Pinpoint the cell where the given text exists, returning its (X, Y) midpoint coordinate. 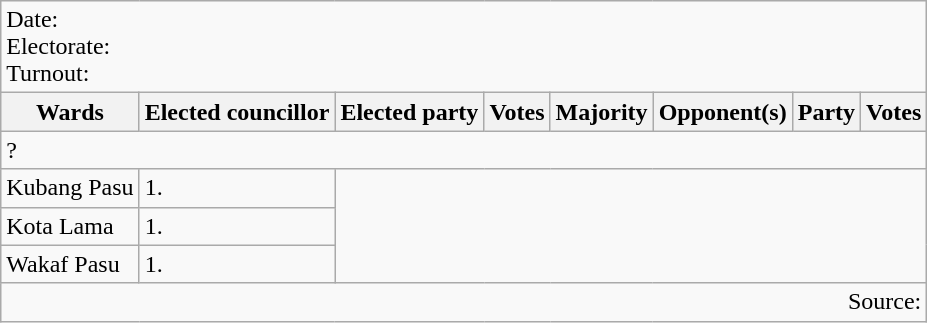
Kubang Pasu (70, 188)
Wards (70, 112)
? (464, 150)
Majority (602, 112)
Kota Lama (70, 226)
Date: Electorate: Turnout: (464, 47)
Wakaf Pasu (70, 264)
Elected party (410, 112)
Party (826, 112)
Elected councillor (237, 112)
Opponent(s) (722, 112)
Source: (464, 302)
